Identify which cell holds the provided text, then report its [x, y] central coordinate. 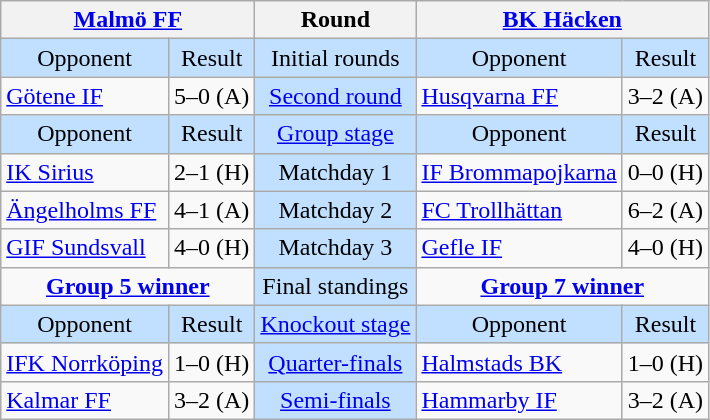
Group 7 winner [562, 286]
0–0 (H) [665, 172]
4–1 (A) [211, 210]
Malmö FF [128, 20]
Matchday 1 [336, 172]
Group stage [336, 134]
6–2 (A) [665, 210]
Round [336, 20]
Kalmar FF [85, 400]
Quarter-finals [336, 362]
IFK Norrköping [85, 362]
2–1 (H) [211, 172]
Matchday 3 [336, 248]
Group 5 winner [128, 286]
FC Trollhättan [519, 210]
IK Sirius [85, 172]
BK Häcken [562, 20]
Final standings [336, 286]
Ängelholms FF [85, 210]
Initial rounds [336, 58]
Gefle IF [519, 248]
Knockout stage [336, 324]
5–0 (A) [211, 96]
Hammarby IF [519, 400]
Halmstads BK [519, 362]
Semi-finals [336, 400]
Matchday 2 [336, 210]
Husqvarna FF [519, 96]
IF Brommapojkarna [519, 172]
GIF Sundsvall [85, 248]
Second round [336, 96]
Götene IF [85, 96]
